Return the (X, Y) coordinate for the center point of the cell that contains the specified text.  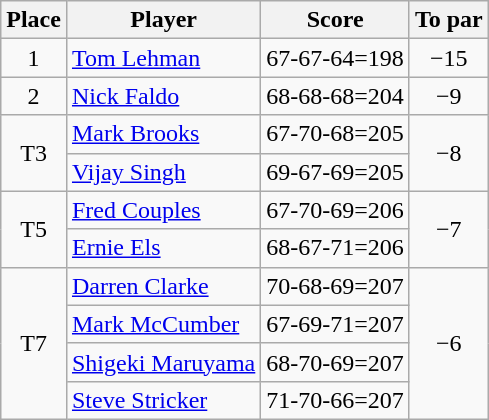
−9 (448, 96)
67-67-64=198 (336, 58)
Score (336, 20)
67-70-69=206 (336, 210)
Player (163, 20)
69-67-69=205 (336, 172)
68-68-68=204 (336, 96)
71-70-66=207 (336, 400)
T7 (34, 343)
Mark McCumber (163, 324)
Vijay Singh (163, 172)
Mark Brooks (163, 134)
68-67-71=206 (336, 248)
70-68-69=207 (336, 286)
Fred Couples (163, 210)
68-70-69=207 (336, 362)
T3 (34, 153)
Nick Faldo (163, 96)
2 (34, 96)
1 (34, 58)
−15 (448, 58)
67-70-68=205 (336, 134)
−8 (448, 153)
Shigeki Maruyama (163, 362)
T5 (34, 229)
Tom Lehman (163, 58)
To par (448, 20)
67-69-71=207 (336, 324)
Darren Clarke (163, 286)
−7 (448, 229)
Place (34, 20)
Steve Stricker (163, 400)
Ernie Els (163, 248)
−6 (448, 343)
